Return the [x, y] coordinate for the center point of the cell that contains the specified text.  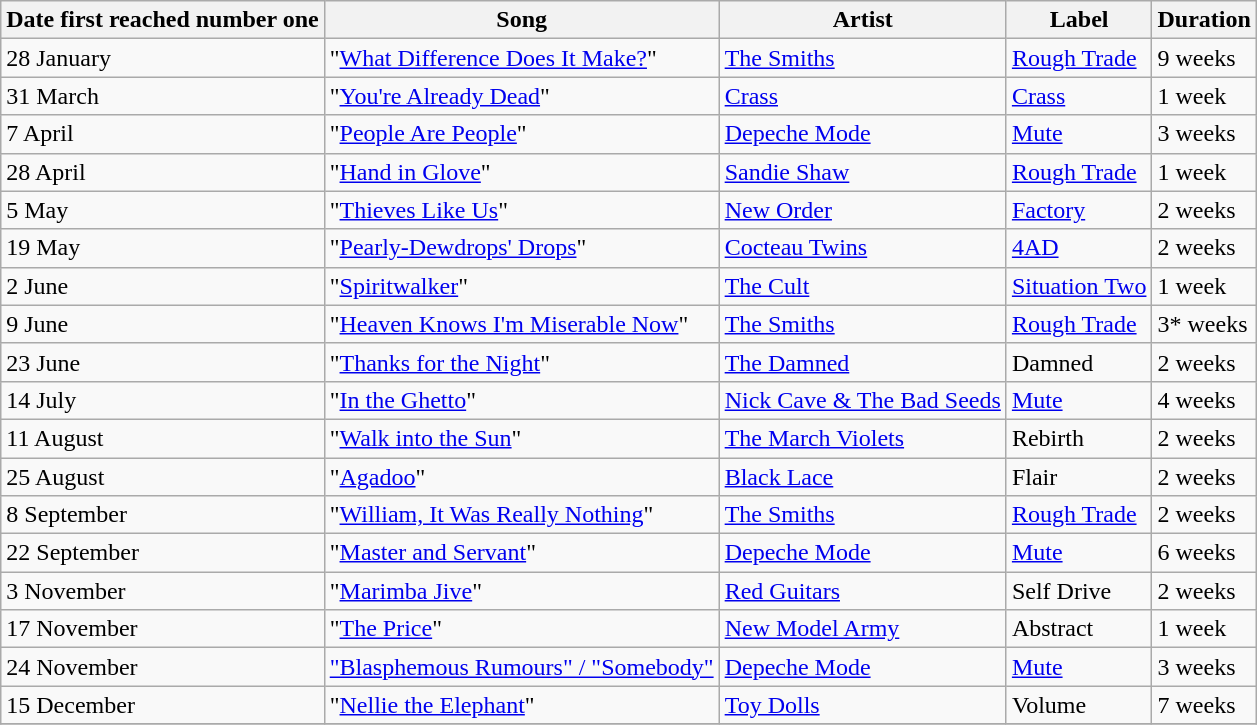
28 April [162, 172]
Volume [1079, 705]
"People Are People" [522, 134]
17 November [162, 629]
Damned [1079, 362]
Toy Dolls [862, 705]
The Cult [862, 286]
24 November [162, 667]
Song [522, 20]
"Agadoo" [522, 477]
Self Drive [1079, 591]
7 April [162, 134]
31 March [162, 96]
Factory [1079, 210]
"In the Ghetto" [522, 400]
11 August [162, 438]
"Hand in Glove" [522, 172]
The March Violets [862, 438]
"Blasphemous Rumours" / "Somebody" [522, 667]
Cocteau Twins [862, 248]
23 June [162, 362]
19 May [162, 248]
25 August [162, 477]
14 July [162, 400]
4AD [1079, 248]
Artist [862, 20]
"Marimba Jive" [522, 591]
4 weeks [1204, 400]
Date first reached number one [162, 20]
"Spiritwalker" [522, 286]
New Model Army [862, 629]
9 weeks [1204, 58]
"Thieves Like Us" [522, 210]
"Master and Servant" [522, 553]
"William, It Was Really Nothing" [522, 515]
Situation Two [1079, 286]
3 November [162, 591]
7 weeks [1204, 705]
Black Lace [862, 477]
Flair [1079, 477]
2 June [162, 286]
"What Difference Does It Make?" [522, 58]
28 January [162, 58]
9 June [162, 324]
New Order [862, 210]
"You're Already Dead" [522, 96]
"Heaven Knows I'm Miserable Now" [522, 324]
Duration [1204, 20]
"Walk into the Sun" [522, 438]
Nick Cave & The Bad Seeds [862, 400]
15 December [162, 705]
The Damned [862, 362]
6 weeks [1204, 553]
Rebirth [1079, 438]
8 September [162, 515]
5 May [162, 210]
Label [1079, 20]
Abstract [1079, 629]
"Thanks for the Night" [522, 362]
"The Price" [522, 629]
"Nellie the Elephant" [522, 705]
22 September [162, 553]
Red Guitars [862, 591]
"Pearly-Dewdrops' Drops" [522, 248]
Sandie Shaw [862, 172]
3* weeks [1204, 324]
